Return the [X, Y] coordinate for the center point of the cell that contains the specified text.  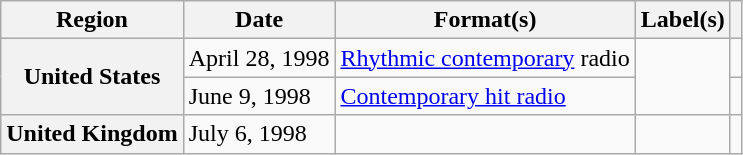
United Kingdom [92, 134]
April 28, 1998 [259, 58]
June 9, 1998 [259, 96]
Rhythmic contemporary radio [485, 58]
Contemporary hit radio [485, 96]
Region [92, 20]
Label(s) [682, 20]
July 6, 1998 [259, 134]
Format(s) [485, 20]
Date [259, 20]
United States [92, 77]
